Pinpoint the cell where the given text exists, returning its (X, Y) midpoint coordinate. 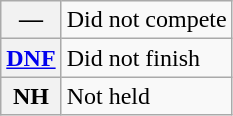
— (31, 20)
NH (31, 96)
Not held (146, 96)
Did not finish (146, 58)
Did not compete (146, 20)
DNF (31, 58)
